Find where the given text appears and provide that cell's center as [X, Y] coordinate. 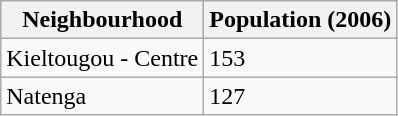
Population (2006) [300, 20]
153 [300, 58]
127 [300, 96]
Kieltougou - Centre [102, 58]
Natenga [102, 96]
Neighbourhood [102, 20]
